For the text-containing cell, return its midpoint in (X, Y) coordinate format. 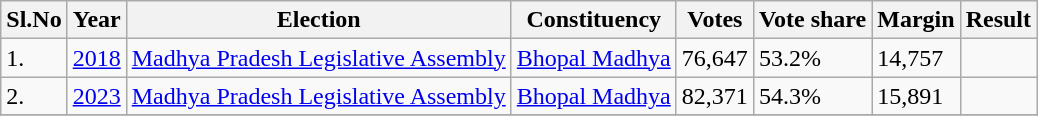
14,757 (916, 58)
1. (34, 58)
Result (998, 20)
2. (34, 96)
54.3% (812, 96)
Votes (714, 20)
Sl.No (34, 20)
Margin (916, 20)
53.2% (812, 58)
82,371 (714, 96)
Election (318, 20)
2023 (96, 96)
76,647 (714, 58)
15,891 (916, 96)
2018 (96, 58)
Vote share (812, 20)
Year (96, 20)
Constituency (594, 20)
